Provide the [x, y] coordinate of the cell's center where the given text is located.  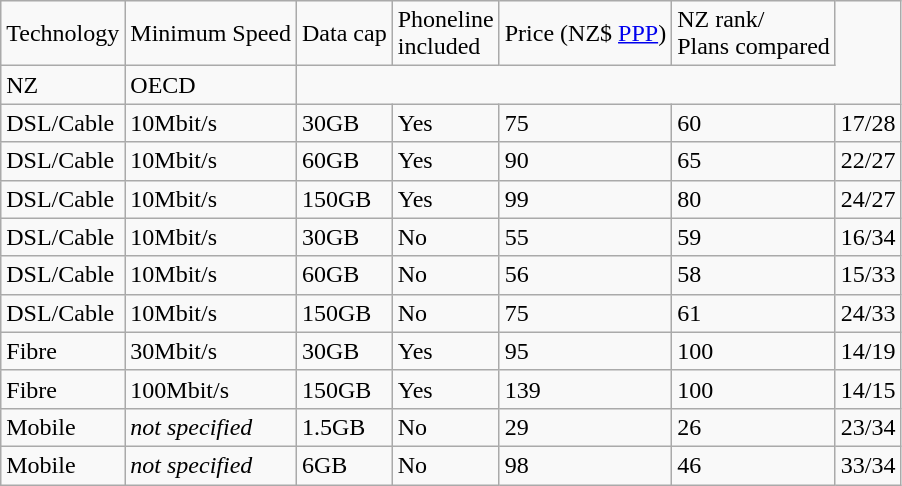
30Mbit/s [211, 351]
1.5GB [345, 427]
99 [585, 199]
Price (NZ$ PPP) [585, 34]
139 [585, 389]
OECD [211, 85]
59 [754, 237]
46 [754, 465]
14/19 [868, 351]
Phonelineincluded [446, 34]
80 [754, 199]
23/34 [868, 427]
60 [754, 123]
15/33 [868, 275]
98 [585, 465]
58 [754, 275]
65 [754, 161]
24/27 [868, 199]
95 [585, 351]
26 [754, 427]
100Mbit/s [211, 389]
Technology [63, 34]
33/34 [868, 465]
Data cap [345, 34]
90 [585, 161]
61 [754, 313]
24/33 [868, 313]
17/28 [868, 123]
56 [585, 275]
NZ [63, 85]
22/27 [868, 161]
6GB [345, 465]
29 [585, 427]
16/34 [868, 237]
Minimum Speed [211, 34]
14/15 [868, 389]
NZ rank/Plans compared [754, 34]
55 [585, 237]
